Return [x, y] of the center of cell containing provided text 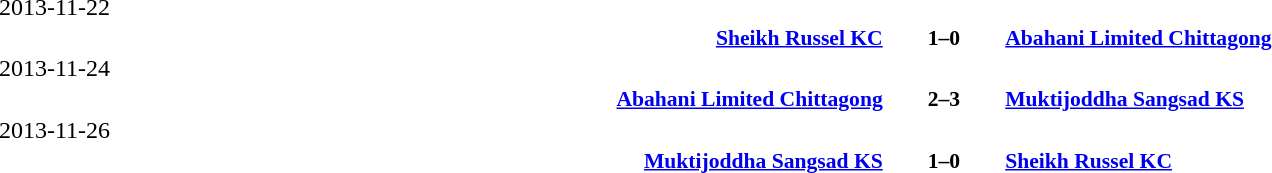
2–3 [944, 99]
1–0 [944, 38]
